Return [X, Y] of the center of cell containing provided text 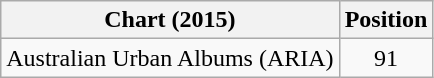
Position [386, 20]
91 [386, 58]
Chart (2015) [170, 20]
Australian Urban Albums (ARIA) [170, 58]
